Return [x, y] of the center of cell containing provided text 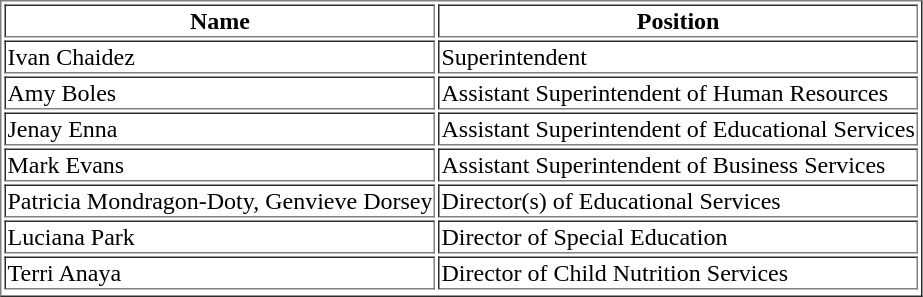
Patricia Mondragon-Doty, Genvieve Dorsey [220, 200]
Terri Anaya [220, 272]
Director of Child Nutrition Services [678, 272]
Assistant Superintendent of Business Services [678, 164]
Superintendent [678, 56]
Jenay Enna [220, 128]
Position [678, 20]
Luciana Park [220, 236]
Name [220, 20]
Ivan Chaidez [220, 56]
Director(s) of Educational Services [678, 200]
Assistant Superintendent of Educational Services [678, 128]
Assistant Superintendent of Human Resources [678, 92]
Amy Boles [220, 92]
Director of Special Education [678, 236]
Mark Evans [220, 164]
